Detect which cell encompasses the target text, then output its (x, y) center coordinate. 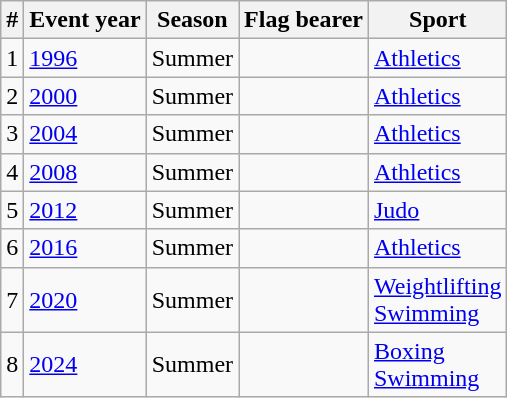
7 (12, 300)
Season (192, 20)
# (12, 20)
2024 (85, 364)
4 (12, 172)
2008 (85, 172)
2004 (85, 134)
Event year (85, 20)
6 (12, 248)
Judo (437, 210)
2 (12, 96)
1 (12, 58)
5 (12, 210)
Flag bearer (304, 20)
1996 (85, 58)
2016 (85, 248)
WeightliftingSwimming (437, 300)
2012 (85, 210)
2020 (85, 300)
3 (12, 134)
BoxingSwimming (437, 364)
8 (12, 364)
Sport (437, 20)
2000 (85, 96)
